Scan for the cell matching the given text and deliver its (x, y) coordinate at center. 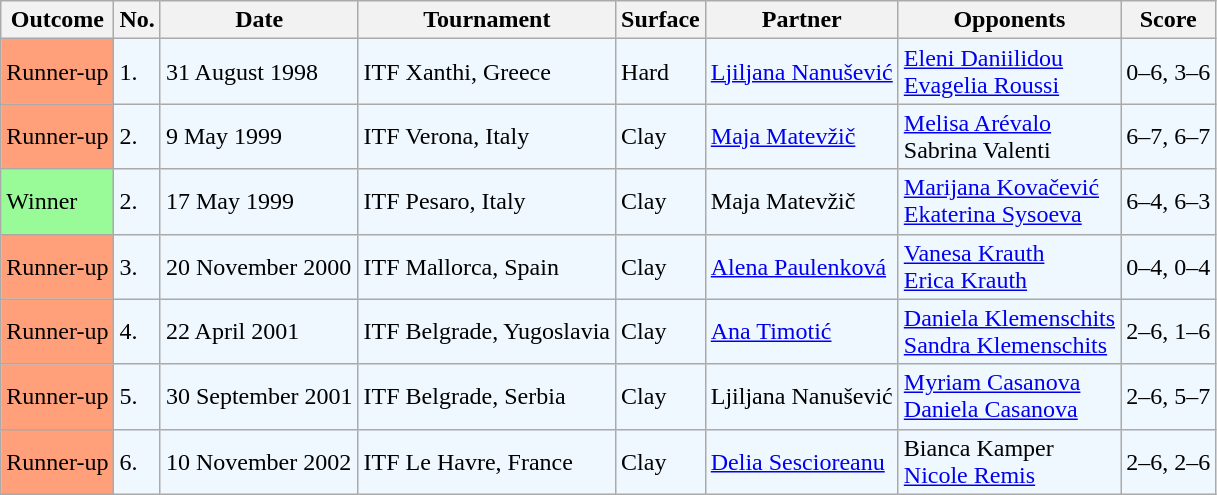
ITF Belgrade, Yugoslavia (486, 332)
Date (259, 20)
20 November 2000 (259, 266)
Score (1168, 20)
Melisa Arévalo Sabrina Valenti (1009, 136)
Surface (661, 20)
Winner (58, 202)
22 April 2001 (259, 332)
6–4, 6–3 (1168, 202)
No. (137, 20)
0–4, 0–4 (1168, 266)
Hard (661, 72)
Eleni Daniilidou Evagelia Roussi (1009, 72)
2–6, 2–6 (1168, 462)
6. (137, 462)
9 May 1999 (259, 136)
ITF Pesaro, Italy (486, 202)
Marijana Kovačević Ekaterina Sysoeva (1009, 202)
Bianca Kamper Nicole Remis (1009, 462)
ITF Verona, Italy (486, 136)
10 November 2002 (259, 462)
ITF Belgrade, Serbia (486, 396)
Vanesa Krauth Erica Krauth (1009, 266)
ITF Xanthi, Greece (486, 72)
Partner (802, 20)
Myriam Casanova Daniela Casanova (1009, 396)
17 May 1999 (259, 202)
ITF Le Havre, France (486, 462)
0–6, 3–6 (1168, 72)
Opponents (1009, 20)
1. (137, 72)
Daniela Klemenschits Sandra Klemenschits (1009, 332)
Delia Sescioreanu (802, 462)
Ana Timotić (802, 332)
ITF Mallorca, Spain (486, 266)
30 September 2001 (259, 396)
6–7, 6–7 (1168, 136)
Tournament (486, 20)
2–6, 1–6 (1168, 332)
2–6, 5–7 (1168, 396)
5. (137, 396)
Outcome (58, 20)
4. (137, 332)
3. (137, 266)
Alena Paulenková (802, 266)
31 August 1998 (259, 72)
